Return the [x, y] coordinate for the center point of the cell that contains the specified text.  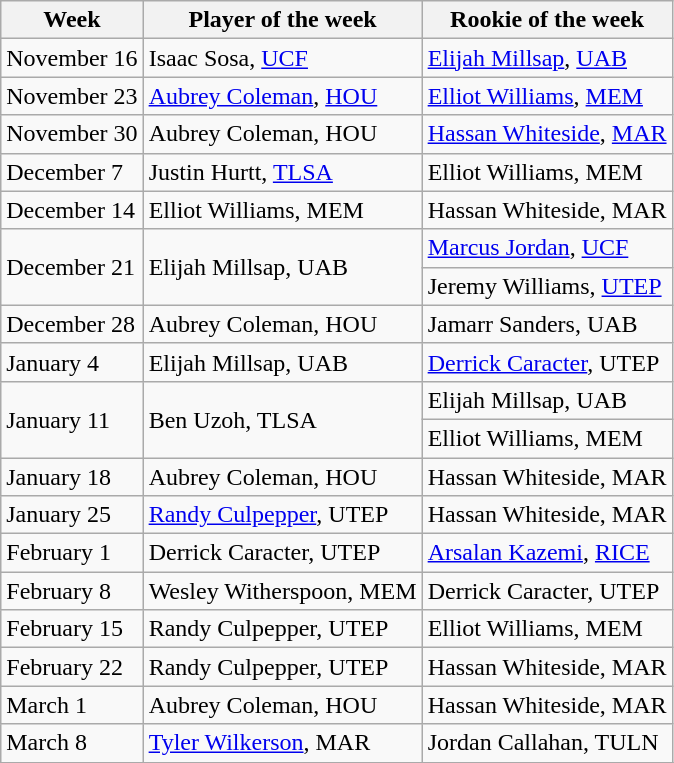
March 8 [72, 743]
February 1 [72, 553]
November 16 [72, 58]
Rookie of the week [547, 20]
January 11 [72, 419]
November 23 [72, 96]
November 30 [72, 134]
Isaac Sosa, UCF [282, 58]
Jamarr Sanders, UAB [547, 324]
Week [72, 20]
Jeremy Williams, UTEP [547, 286]
Tyler Wilkerson, MAR [282, 743]
Justin Hurtt, TLSA [282, 172]
January 18 [72, 477]
Jordan Callahan, TULN [547, 743]
Ben Uzoh, TLSA [282, 419]
February 22 [72, 667]
Wesley Witherspoon, MEM [282, 591]
January 25 [72, 515]
December 21 [72, 267]
February 15 [72, 629]
February 8 [72, 591]
March 1 [72, 705]
December 14 [72, 210]
January 4 [72, 362]
Arsalan Kazemi, RICE [547, 553]
Marcus Jordan, UCF [547, 248]
Player of the week [282, 20]
December 28 [72, 324]
December 7 [72, 172]
